Find where the given text appears and provide that cell's center as [X, Y] coordinate. 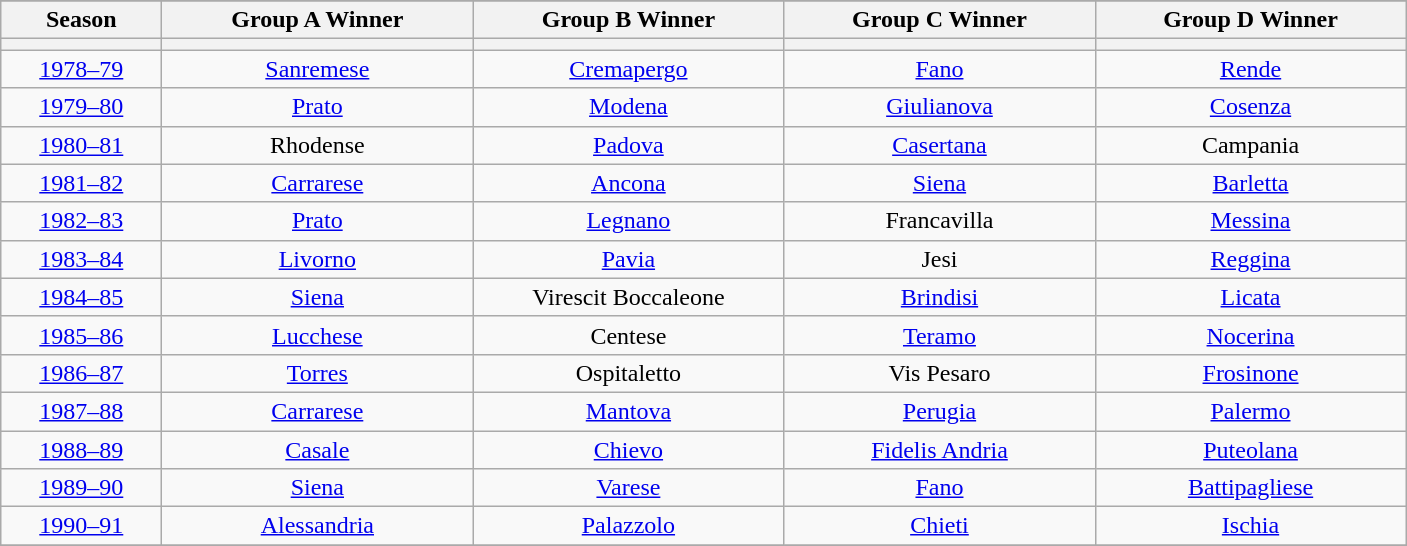
Torres [318, 373]
Pavia [628, 259]
Livorno [318, 259]
Puteolana [1250, 449]
Casertana [940, 145]
Rende [1250, 69]
Chievo [628, 449]
Licata [1250, 297]
1979–80 [82, 107]
Palermo [1250, 411]
Reggina [1250, 259]
Alessandria [318, 526]
Chieti [940, 526]
Nocerina [1250, 335]
Virescit Boccaleone [628, 297]
1987–88 [82, 411]
Frosinone [1250, 373]
Group C Winner [940, 20]
Giulianova [940, 107]
Vis Pesaro [940, 373]
Ospitaletto [628, 373]
Centese [628, 335]
Palazzolo [628, 526]
1983–84 [82, 259]
Varese [628, 488]
1990–91 [82, 526]
1981–82 [82, 183]
Campania [1250, 145]
Brindisi [940, 297]
Season [82, 20]
Lucchese [318, 335]
Casale [318, 449]
1986–87 [82, 373]
Mantova [628, 411]
Cosenza [1250, 107]
Messina [1250, 221]
Legnano [628, 221]
1982–83 [82, 221]
Padova [628, 145]
1978–79 [82, 69]
Battipagliese [1250, 488]
Perugia [940, 411]
Rhodense [318, 145]
1980–81 [82, 145]
Cremapergo [628, 69]
Group B Winner [628, 20]
1989–90 [82, 488]
1985–86 [82, 335]
Ischia [1250, 526]
Sanremese [318, 69]
Francavilla [940, 221]
Teramo [940, 335]
Fidelis Andria [940, 449]
Barletta [1250, 183]
1984–85 [82, 297]
Group D Winner [1250, 20]
Jesi [940, 259]
1988–89 [82, 449]
Modena [628, 107]
Group A Winner [318, 20]
Ancona [628, 183]
